Pinpoint the cell where the given text exists, returning its (x, y) midpoint coordinate. 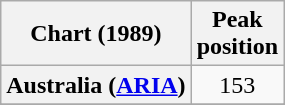
Australia (ARIA) (96, 85)
Chart (1989) (96, 34)
Peakposition (237, 34)
153 (237, 85)
